Return (X, Y) of the center of cell containing provided text 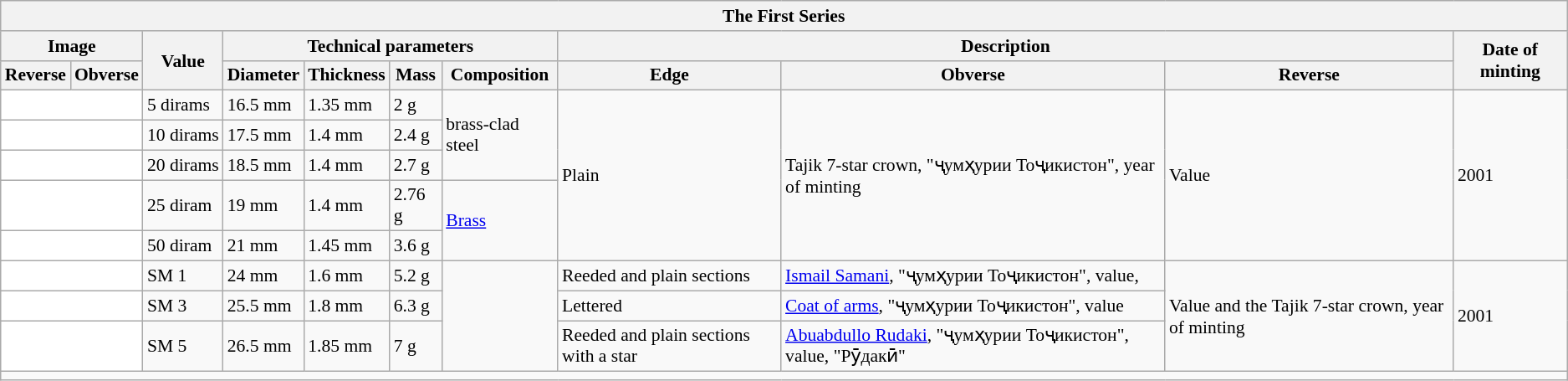
6.3 g (416, 306)
Description (1005, 46)
24 mm (263, 276)
Reeded and plain sections (669, 276)
19 mm (263, 206)
SM 1 (183, 276)
Lettered (669, 306)
Technical parameters (391, 46)
Reeded and plain sections with a star (669, 347)
1.6 mm (346, 276)
2 g (416, 106)
5 dirams (183, 106)
Value and the Tajik 7-star crown, year of minting (1310, 317)
Image (72, 46)
25.5 mm (263, 306)
20 dirams (183, 165)
1.85 mm (346, 347)
Tajik 7-star crown, "ҷумҳурии Тоҷикистон", year of minting (973, 176)
Ismail Samani, "ҷумҳурии Тоҷикистон", value, (973, 276)
Thickness (346, 75)
Abuabdullo Rudaki, "ҷумҳурии Тоҷикистон", value, "Рӯдакӣ" (973, 347)
1.8 mm (346, 306)
Brass (500, 221)
26.5 mm (263, 347)
5.2 g (416, 276)
18.5 mm (263, 165)
10 dirams (183, 136)
Plain (669, 176)
Edge (669, 75)
1.35 mm (346, 106)
50 diram (183, 246)
2.76 g (416, 206)
The First Series (784, 16)
Date of minting (1510, 60)
25 diram (183, 206)
2.7 g (416, 165)
17.5 mm (263, 136)
brass-clad steel (500, 136)
7 g (416, 347)
SM 5 (183, 347)
2.4 g (416, 136)
SM 3 (183, 306)
Diameter (263, 75)
Mass (416, 75)
Coat of arms, "ҷумҳурии Тоҷикистон", value (973, 306)
21 mm (263, 246)
16.5 mm (263, 106)
3.6 g (416, 246)
1.45 mm (346, 246)
Composition (500, 75)
